Extract the (X, Y) coordinate from the center of the cell holding the provided text.  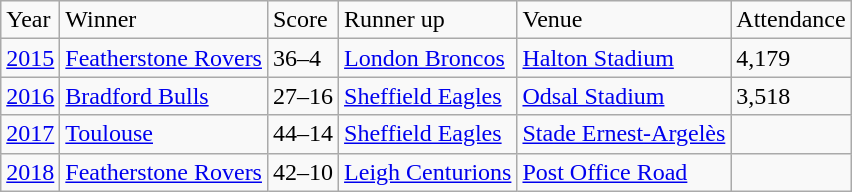
Stade Ernest-Argelès (624, 134)
42–10 (302, 172)
Year (30, 20)
Halton Stadium (624, 58)
2016 (30, 96)
Venue (624, 20)
Toulouse (164, 134)
Bradford Bulls (164, 96)
44–14 (302, 134)
Post Office Road (624, 172)
Score (302, 20)
27–16 (302, 96)
36–4 (302, 58)
Attendance (791, 20)
2018 (30, 172)
Runner up (428, 20)
Odsal Stadium (624, 96)
3,518 (791, 96)
Leigh Centurions (428, 172)
4,179 (791, 58)
2015 (30, 58)
London Broncos (428, 58)
2017 (30, 134)
Winner (164, 20)
